Provide the (x, y) coordinate of the cell's center where the given text is located.  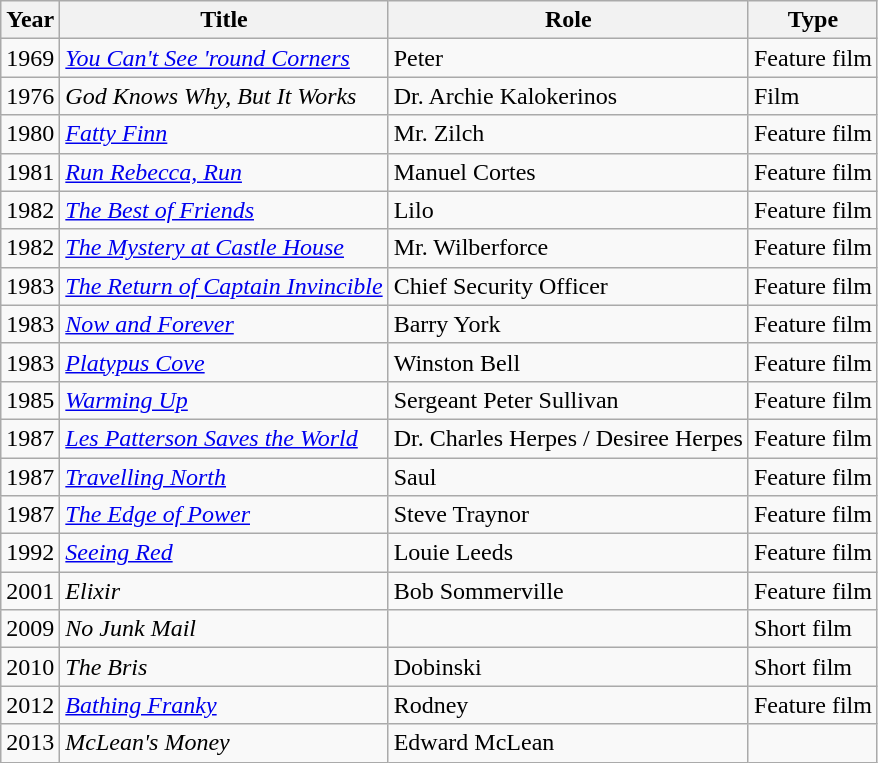
Seeing Red (224, 553)
Now and Forever (224, 324)
Manuel Cortes (568, 172)
Peter (568, 58)
Type (812, 20)
The Mystery at Castle House (224, 248)
Rodney (568, 705)
The Best of Friends (224, 210)
Saul (568, 477)
Platypus Cove (224, 362)
Role (568, 20)
1969 (30, 58)
Lilo (568, 210)
1976 (30, 96)
Mr. Wilberforce (568, 248)
Film (812, 96)
2009 (30, 629)
Edward McLean (568, 743)
Louie Leeds (568, 553)
The Return of Captain Invincible (224, 286)
No Junk Mail (224, 629)
Elixir (224, 591)
Year (30, 20)
Travelling North (224, 477)
1981 (30, 172)
McLean's Money (224, 743)
1985 (30, 400)
Dr. Archie Kalokerinos (568, 96)
2013 (30, 743)
Run Rebecca, Run (224, 172)
Sergeant Peter Sullivan (568, 400)
Bob Sommerville (568, 591)
Warming Up (224, 400)
You Can't See 'round Corners (224, 58)
Barry York (568, 324)
1992 (30, 553)
Chief Security Officer (568, 286)
Winston Bell (568, 362)
Bathing Franky (224, 705)
1980 (30, 134)
2010 (30, 667)
The Bris (224, 667)
Steve Traynor (568, 515)
2012 (30, 705)
Title (224, 20)
Fatty Finn (224, 134)
Les Patterson Saves the World (224, 438)
The Edge of Power (224, 515)
Dr. Charles Herpes / Desiree Herpes (568, 438)
Dobinski (568, 667)
2001 (30, 591)
Mr. Zilch (568, 134)
God Knows Why, But It Works (224, 96)
